For the text-containing cell, return its midpoint in (X, Y) coordinate format. 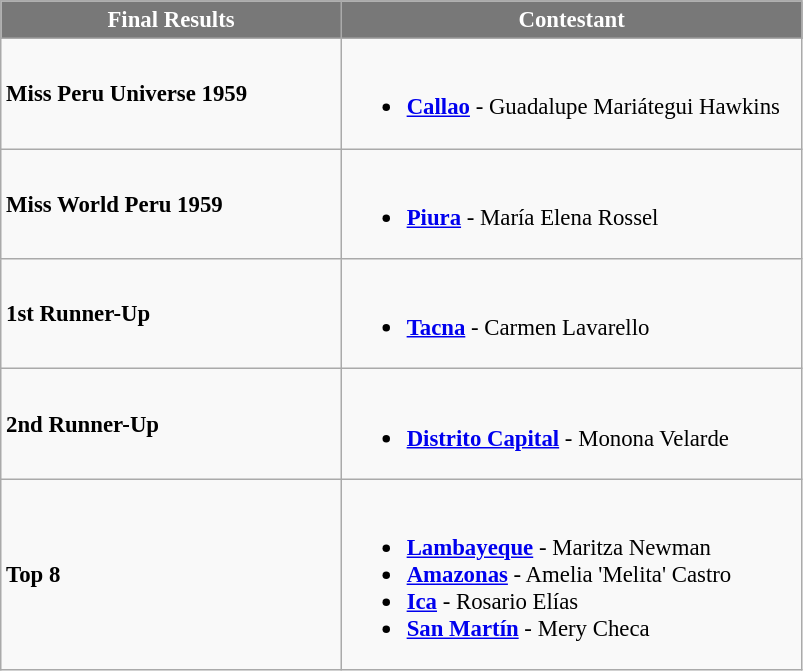
Miss World Peru 1959 (172, 204)
Tacna - Carmen Lavarello (572, 314)
Miss Peru Universe 1959 (172, 94)
Contestant (572, 20)
Callao - Guadalupe Mariátegui Hawkins (572, 94)
Piura - María Elena Rossel (572, 204)
Distrito Capital - Monona Velarde (572, 424)
Lambayeque - Maritza Newman Amazonas - Amelia 'Melita' Castro Ica - Rosario Elías San Martín - Mery Checa (572, 574)
Top 8 (172, 574)
Final Results (172, 20)
1st Runner-Up (172, 314)
2nd Runner-Up (172, 424)
